Return (X, Y) of the center of cell containing provided text 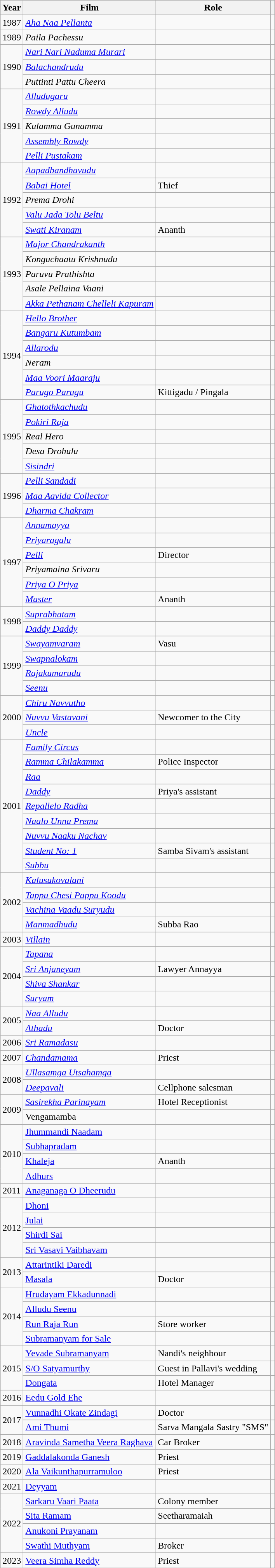
Maa Voori Maaraju (89, 377)
2011 (12, 1191)
2023 (12, 1560)
1994 (12, 355)
Dongata (89, 1383)
2010 (12, 1154)
Bangaru Kutumbam (89, 333)
Alludu Seenu (89, 1309)
Asale Pellaina Vaani (89, 289)
Role (213, 8)
Aravinda Sametha Veera Raghava (89, 1442)
S/O Satyamurthy (89, 1368)
Athadu (89, 1028)
Hello Brother (89, 318)
Attarintiki Daredi (89, 1265)
2015 (12, 1368)
Seetharamaiah (213, 1516)
Villain (89, 939)
Neram (89, 362)
Newcomer to the City (213, 718)
Seenu (89, 688)
Samba Sivam's assistant (213, 850)
Uncle (89, 732)
Broker (213, 1545)
Run Raja Run (89, 1324)
Alludugaru (89, 96)
Akka Pethanam Chelleli Kapuram (89, 303)
1999 (12, 666)
1987 (12, 23)
Sri Vasavi Vaibhavam (89, 1250)
Police Inspector (213, 762)
Deyyam (89, 1486)
Hotel Manager (213, 1383)
1997 (12, 562)
Annamayya (89, 525)
Major Chandrakanth (89, 244)
1991 (12, 126)
Rowdy Alludu (89, 111)
Subramanyam for Sale (89, 1338)
Tappu Chesi Pappu Koodu (89, 895)
1993 (12, 274)
Vasu (213, 643)
Priyamaina Srivaru (89, 570)
Priya O Priya (89, 584)
Eedu Gold Ehe (89, 1398)
2022 (12, 1523)
1995 (12, 436)
Nuvvu Naaku Nachav (89, 836)
Priya's assistant (213, 791)
Deepavali (89, 1087)
Ramma Chilakamma (89, 762)
Khaleja (89, 1161)
Julai (89, 1220)
Babai Hotel (89, 185)
Swapnalokam (89, 659)
2019 (12, 1457)
2005 (12, 1021)
Vunnadhi Okate Zindagi (89, 1413)
Repallelo Radha (89, 806)
2002 (12, 902)
Masala (89, 1279)
Kalusukovalani (89, 880)
Vengamamba (89, 1117)
2008 (12, 1080)
Puttinti Pattu Cheera (89, 82)
2016 (12, 1398)
2009 (12, 1109)
Subba Rao (213, 925)
Balachandrudu (89, 67)
Hotel Receptionist (213, 1102)
Kittigadu / Pingala (213, 392)
Sita Ramam (89, 1516)
Subhapradam (89, 1146)
Pelli (89, 555)
Sisindri (89, 466)
Daddy (89, 791)
Subbu (89, 865)
Store worker (213, 1324)
Raa (89, 777)
Sri Anjaneyam (89, 969)
Naa Alludu (89, 1013)
2004 (12, 976)
Paruvu Prathishta (89, 274)
Swathi Muthyam (89, 1545)
Pelli Pustakam (89, 155)
Ghatothkachudu (89, 407)
1992 (12, 200)
Naalo Unna Prema (89, 821)
2001 (12, 807)
Ala Vaikunthapurramuloo (89, 1472)
2013 (12, 1272)
Dharma Chakram (89, 510)
Adhurs (89, 1176)
Veera Simha Reddy (89, 1560)
Real Hero (89, 437)
Daddy Daddy (89, 629)
Swati Kiranam (89, 230)
Suryam (89, 998)
Hrudayam Ekkadunnadi (89, 1294)
Anaganaga O Dheerudu (89, 1191)
Aapadbandhavudu (89, 170)
Sarva Mangala Sastry "SMS" (213, 1427)
Cellphone salesman (213, 1087)
Manmadhudu (89, 925)
Prema Drohi (89, 200)
Valu Jada Tolu Beltu (89, 215)
Pelli Sandadi (89, 481)
Priyaragalu (89, 540)
2020 (12, 1472)
Sarkaru Vaari Paata (89, 1501)
Student No: 1 (89, 850)
2021 (12, 1486)
2018 (12, 1442)
Car Broker (213, 1442)
2000 (12, 718)
Desa Drohulu (89, 451)
Swayamvaram (89, 643)
Thief (213, 185)
2003 (12, 939)
1996 (12, 496)
Ullasamga Utsahamga (89, 1072)
Director (213, 555)
1989 (12, 37)
Shirdi Sai (89, 1235)
Assembly Rowdy (89, 141)
Film (89, 8)
Ami Thumi (89, 1427)
Konguchaatu Krishnudu (89, 259)
Suprabhatam (89, 614)
Chiru Navvutho (89, 703)
2012 (12, 1228)
2014 (12, 1316)
Parugo Parugu (89, 392)
Jhummandi Naadam (89, 1132)
Chandamama (89, 1058)
Paila Pachessu (89, 37)
Vachina Vaadu Suryudu (89, 910)
Sasirekha Parinayam (89, 1102)
1998 (12, 621)
Maa Aavida Collector (89, 496)
Pokiri Raja (89, 422)
Dhoni (89, 1206)
Master (89, 599)
Gaddalakonda Ganesh (89, 1457)
Allarodu (89, 348)
Tapana (89, 954)
Nandi's neighbour (213, 1353)
Lawyer Annayya (213, 969)
Sri Ramadasu (89, 1043)
Anukoni Prayanam (89, 1531)
Yevade Subramanyam (89, 1353)
Rajakumarudu (89, 673)
Shiva Shankar (89, 984)
Guest in Pallavi's wedding (213, 1368)
Nari Nari Naduma Murari (89, 52)
2007 (12, 1058)
Nuvvu Vastavani (89, 718)
2006 (12, 1043)
Family Circus (89, 747)
Colony member (213, 1501)
2017 (12, 1420)
Year (12, 8)
1990 (12, 67)
Aha Naa Pellanta (89, 23)
Kulamma Gunamma (89, 126)
